Extract the [x, y] coordinate from the center of the cell holding the provided text.  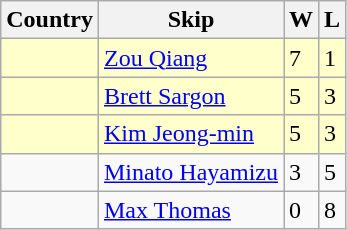
L [332, 20]
Kim Jeong-min [190, 134]
Skip [190, 20]
Brett Sargon [190, 96]
0 [302, 210]
Country [50, 20]
1 [332, 58]
Max Thomas [190, 210]
W [302, 20]
7 [302, 58]
8 [332, 210]
Minato Hayamizu [190, 172]
Zou Qiang [190, 58]
